Extract the (x, y) coordinate from the center of the cell holding the provided text.  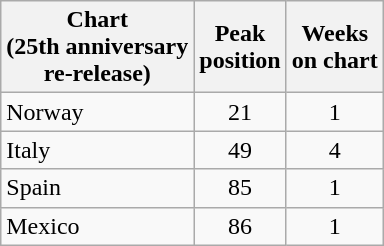
Norway (98, 112)
Spain (98, 188)
86 (240, 226)
85 (240, 188)
4 (334, 150)
Chart (25th anniversary re-release) (98, 47)
Peakposition (240, 47)
Weekson chart (334, 47)
Mexico (98, 226)
Italy (98, 150)
49 (240, 150)
21 (240, 112)
